Locate the cell with the specified text and output its (X, Y) center coordinate. 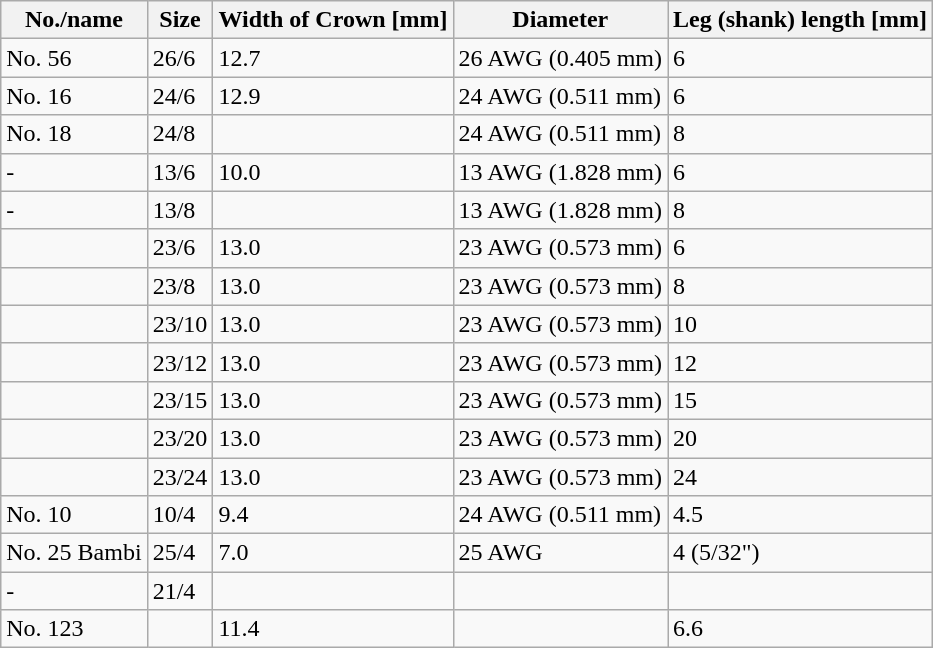
No. 25 Bambi (74, 553)
Leg (shank) length [mm] (800, 20)
15 (800, 400)
No. 16 (74, 96)
12.7 (333, 58)
10/4 (180, 515)
23/8 (180, 286)
No. 123 (74, 629)
13/6 (180, 172)
24 (800, 477)
12.9 (333, 96)
11.4 (333, 629)
24/6 (180, 96)
23/15 (180, 400)
23/24 (180, 477)
13/8 (180, 210)
23/10 (180, 324)
Size (180, 20)
No./name (74, 20)
No. 56 (74, 58)
6.6 (800, 629)
10.0 (333, 172)
23/12 (180, 362)
26/6 (180, 58)
4 (5/32") (800, 553)
7.0 (333, 553)
12 (800, 362)
23/20 (180, 438)
10 (800, 324)
21/4 (180, 591)
No. 10 (74, 515)
Diameter (560, 20)
20 (800, 438)
Width of Crown [mm] (333, 20)
26 AWG (0.405 mm) (560, 58)
4.5 (800, 515)
25 AWG (560, 553)
No. 18 (74, 134)
9.4 (333, 515)
25/4 (180, 553)
23/6 (180, 248)
24/8 (180, 134)
